Return (X, Y) of the center of cell containing provided text 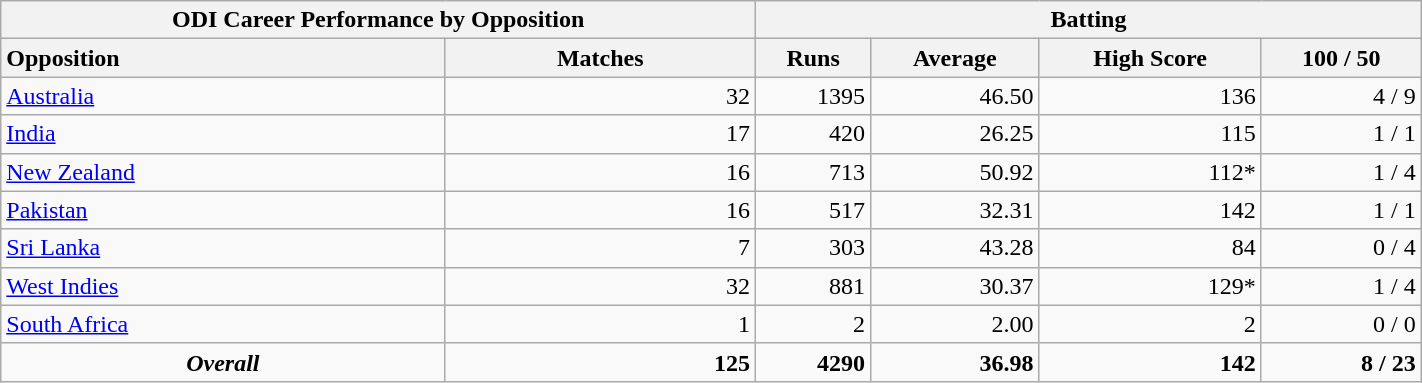
Runs (814, 58)
4 / 9 (1341, 96)
Matches (600, 58)
West Indies (223, 286)
713 (814, 172)
Opposition (223, 58)
0 / 4 (1341, 248)
881 (814, 286)
India (223, 134)
26.25 (954, 134)
1395 (814, 96)
South Africa (223, 324)
36.98 (954, 362)
Sri Lanka (223, 248)
136 (1150, 96)
32.31 (954, 210)
43.28 (954, 248)
7 (600, 248)
84 (1150, 248)
46.50 (954, 96)
Australia (223, 96)
112* (1150, 172)
Average (954, 58)
125 (600, 362)
8 / 23 (1341, 362)
New Zealand (223, 172)
50.92 (954, 172)
17 (600, 134)
2.00 (954, 324)
100 / 50 (1341, 58)
30.37 (954, 286)
303 (814, 248)
1 (600, 324)
115 (1150, 134)
Overall (223, 362)
Pakistan (223, 210)
High Score (1150, 58)
517 (814, 210)
129* (1150, 286)
420 (814, 134)
Batting (1089, 20)
ODI Career Performance by Opposition (378, 20)
4290 (814, 362)
0 / 0 (1341, 324)
